Extract the [x, y] coordinate from the center of the cell holding the provided text.  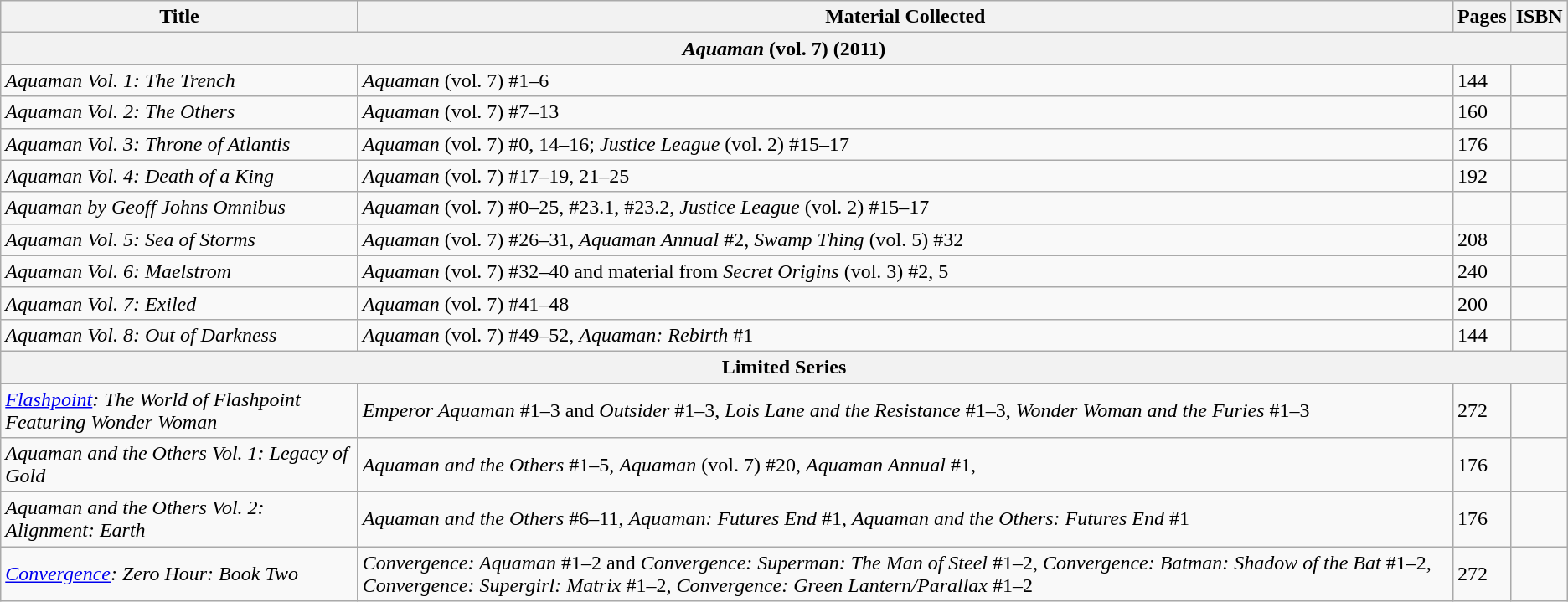
240 [1482, 271]
Pages [1482, 17]
Aquaman Vol. 3: Throne of Atlantis [179, 144]
Emperor Aquaman #1–3 and Outsider #1–3, Lois Lane and the Resistance #1–3, Wonder Woman and the Furies #1–3 [905, 410]
ISBN [1540, 17]
Aquaman (vol. 7) #26–31, Aquaman Annual #2, Swamp Thing (vol. 5) #32 [905, 239]
Aquaman (vol. 7) #32–40 and material from Secret Origins (vol. 3) #2, 5 [905, 271]
Aquaman and the Others #6–11, Aquaman: Futures End #1, Aquaman and the Others: Futures End #1 [905, 519]
Aquaman by Geoff Johns Omnibus [179, 208]
Aquaman (vol. 7) #1–6 [905, 80]
Aquaman (vol. 7) #41–48 [905, 303]
Convergence: Zero Hour: Book Two [179, 574]
Aquaman (vol. 7) #0, 14–16; Justice League (vol. 2) #15–17 [905, 144]
Aquaman Vol. 7: Exiled [179, 303]
Aquaman Vol. 5: Sea of Storms [179, 239]
Aquaman Vol. 8: Out of Darkness [179, 335]
Aquaman and the Others Vol. 2: Alignment: Earth [179, 519]
Aquaman (vol. 7) #7–13 [905, 112]
Aquaman Vol. 4: Death of a King [179, 176]
Aquaman Vol. 1: The Trench [179, 80]
Aquaman Vol. 2: The Others [179, 112]
Material Collected [905, 17]
Aquaman (vol. 7) (2011) [784, 49]
Aquaman Vol. 6: Maelstrom [179, 271]
Flashpoint: The World of Flashpoint Featuring Wonder Woman [179, 410]
Aquaman and the Others #1–5, Aquaman (vol. 7) #20, Aquaman Annual #1, [905, 466]
Title [179, 17]
200 [1482, 303]
Limited Series [784, 367]
Aquaman and the Others Vol. 1: Legacy of Gold [179, 466]
160 [1482, 112]
Aquaman (vol. 7) #0–25, #23.1, #23.2, Justice League (vol. 2) #15–17 [905, 208]
208 [1482, 239]
Aquaman (vol. 7) #49–52, Aquaman: Rebirth #1 [905, 335]
192 [1482, 176]
Aquaman (vol. 7) #17–19, 21–25 [905, 176]
